Search for the cell housing the specified text and yield its (x, y) center coordinate. 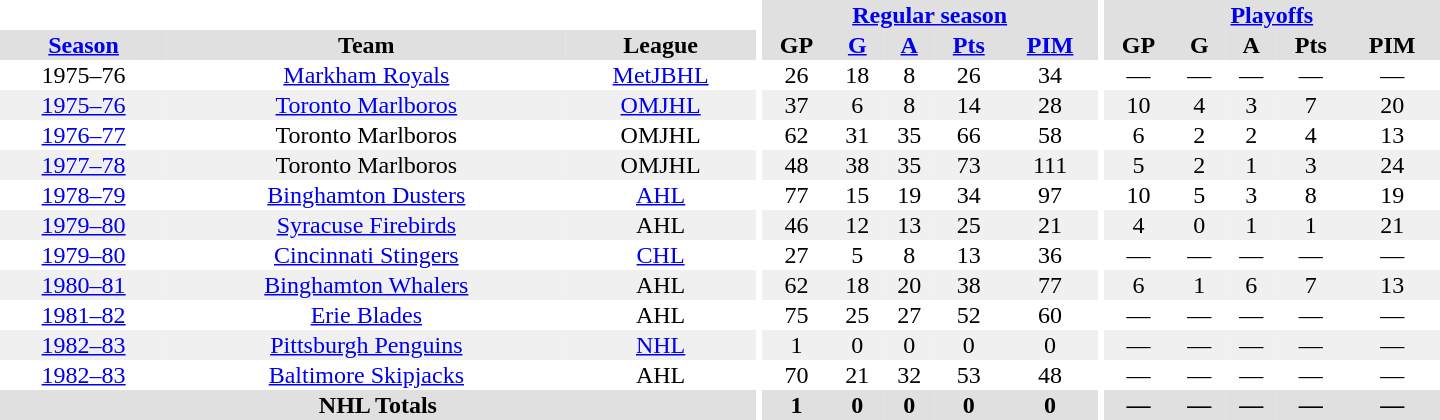
Playoffs (1272, 15)
Team (366, 45)
1976–77 (84, 135)
60 (1050, 315)
73 (968, 165)
Binghamton Whalers (366, 285)
NHL Totals (378, 405)
Regular season (930, 15)
Markham Royals (366, 75)
28 (1050, 105)
15 (857, 195)
24 (1392, 165)
Pittsburgh Penguins (366, 345)
36 (1050, 255)
70 (797, 375)
14 (968, 105)
Cincinnati Stingers (366, 255)
1978–79 (84, 195)
46 (797, 225)
League (660, 45)
CHL (660, 255)
52 (968, 315)
Baltimore Skipjacks (366, 375)
1977–78 (84, 165)
1981–82 (84, 315)
1980–81 (84, 285)
97 (1050, 195)
Binghamton Dusters (366, 195)
Erie Blades (366, 315)
37 (797, 105)
53 (968, 375)
58 (1050, 135)
NHL (660, 345)
MetJBHL (660, 75)
75 (797, 315)
32 (909, 375)
66 (968, 135)
31 (857, 135)
111 (1050, 165)
12 (857, 225)
Syracuse Firebirds (366, 225)
Season (84, 45)
